Return (x, y) of the center of cell containing provided text 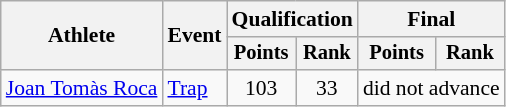
Final (432, 19)
did not advance (432, 88)
33 (327, 88)
Trap (194, 88)
Event (194, 36)
Qualification (292, 19)
103 (262, 88)
Athlete (82, 36)
Joan Tomàs Roca (82, 88)
